From the cell containing the given text, extract its center point as [X, Y] coordinate. 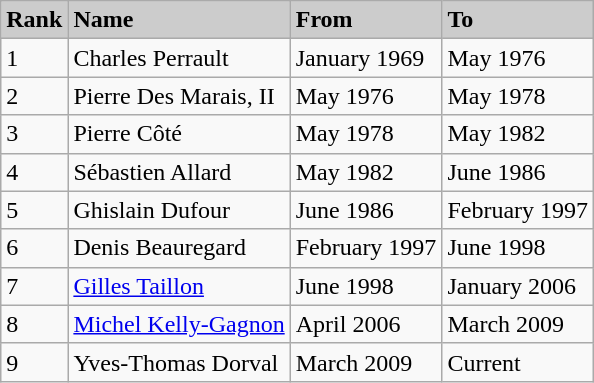
Current [518, 362]
January 1969 [366, 58]
Denis Beauregard [179, 248]
Sébastien Allard [179, 172]
2 [34, 96]
To [518, 20]
Name [179, 20]
6 [34, 248]
Rank [34, 20]
3 [34, 134]
8 [34, 324]
Gilles Taillon [179, 286]
5 [34, 210]
January 2006 [518, 286]
9 [34, 362]
7 [34, 286]
April 2006 [366, 324]
4 [34, 172]
From [366, 20]
Ghislain Dufour [179, 210]
Yves-Thomas Dorval [179, 362]
1 [34, 58]
Michel Kelly-Gagnon [179, 324]
Pierre Des Marais, II [179, 96]
Charles Perrault [179, 58]
Pierre Côté [179, 134]
